For the text-containing cell, return its midpoint in [x, y] coordinate format. 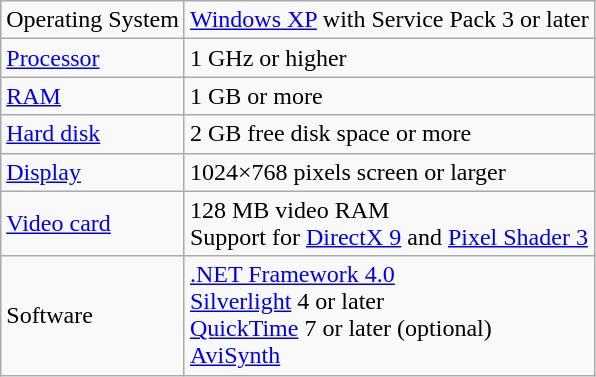
.NET Framework 4.0Silverlight 4 or laterQuickTime 7 or later (optional)AviSynth [389, 316]
Hard disk [93, 134]
1024×768 pixels screen or larger [389, 172]
128 MB video RAMSupport for DirectX 9 and Pixel Shader 3 [389, 224]
1 GB or more [389, 96]
2 GB free disk space or more [389, 134]
Windows XP with Service Pack 3 or later [389, 20]
Display [93, 172]
Software [93, 316]
1 GHz or higher [389, 58]
Operating System [93, 20]
RAM [93, 96]
Processor [93, 58]
Video card [93, 224]
